From the cell containing the given text, extract its center point as (x, y) coordinate. 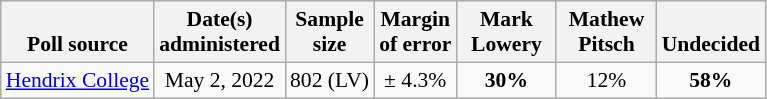
MathewPitsch (606, 32)
Hendrix College (78, 80)
MarkLowery (506, 32)
30% (506, 80)
12% (606, 80)
Poll source (78, 32)
Undecided (711, 32)
± 4.3% (415, 80)
Marginof error (415, 32)
802 (LV) (330, 80)
Date(s)administered (220, 32)
May 2, 2022 (220, 80)
Samplesize (330, 32)
58% (711, 80)
